Extract the (X, Y) coordinate from the center of the cell holding the provided text.  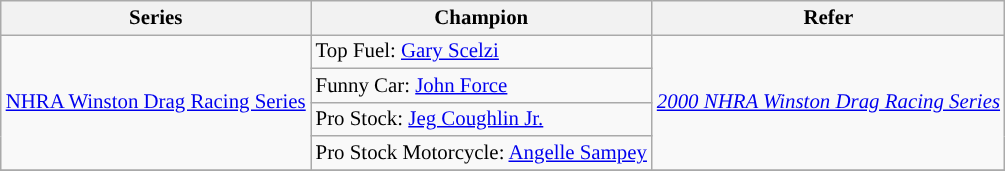
Series (156, 18)
Refer (828, 18)
Funny Car: John Force (482, 85)
Top Fuel: Gary Scelzi (482, 51)
2000 NHRA Winston Drag Racing Series (828, 102)
Champion (482, 18)
Pro Stock: Jeg Coughlin Jr. (482, 119)
NHRA Winston Drag Racing Series (156, 102)
Pro Stock Motorcycle: Angelle Sampey (482, 153)
